Detect which cell encompasses the target text, then output its (X, Y) center coordinate. 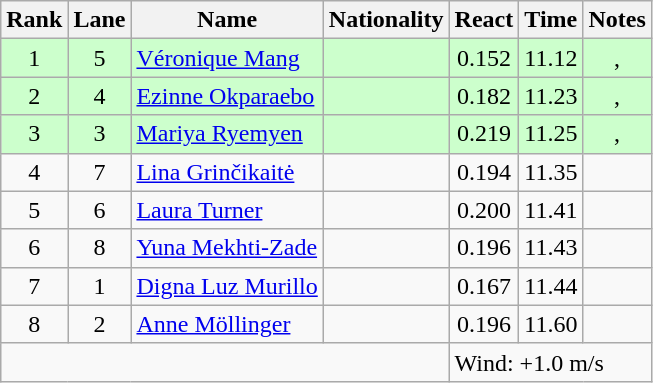
0.200 (484, 210)
Digna Luz Murillo (227, 286)
Name (227, 20)
Lane (100, 20)
Ezinne Okparaebo (227, 96)
0.152 (484, 58)
Nationality (386, 20)
Time (551, 20)
11.44 (551, 286)
0.194 (484, 172)
Laura Turner (227, 210)
0.182 (484, 96)
Yuna Mekhti-Zade (227, 248)
11.41 (551, 210)
11.60 (551, 324)
Véronique Mang (227, 58)
0.219 (484, 134)
0.167 (484, 286)
11.12 (551, 58)
Lina Grinčikaitė (227, 172)
Notes (617, 20)
Mariya Ryemyen (227, 134)
Wind: +1.0 m/s (550, 362)
11.23 (551, 96)
11.43 (551, 248)
Anne Möllinger (227, 324)
11.35 (551, 172)
11.25 (551, 134)
React (484, 20)
Rank (34, 20)
